Locate the cell with the specified text and output its (X, Y) center coordinate. 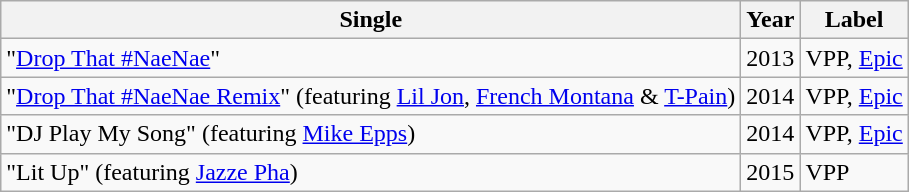
Single (371, 20)
"Drop That #NaeNae" (371, 58)
Label (854, 20)
VPP (854, 172)
2015 (770, 172)
2013 (770, 58)
"Drop That #NaeNae Remix" (featuring Lil Jon, French Montana & T-Pain) (371, 96)
"DJ Play My Song" (featuring Mike Epps) (371, 134)
"Lit Up" (featuring Jazze Pha) (371, 172)
Year (770, 20)
